Search for the cell housing the specified text and yield its (x, y) center coordinate. 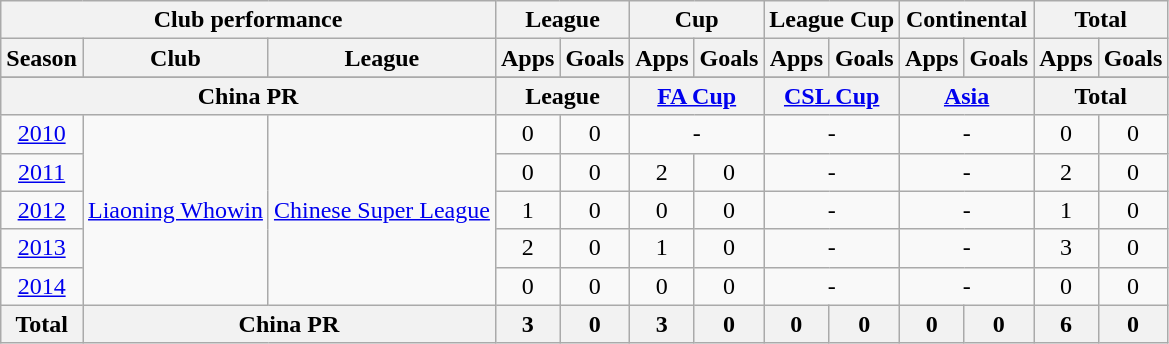
6 (1066, 324)
Club performance (248, 20)
2014 (42, 286)
Asia (967, 96)
CSL Cup (832, 96)
2012 (42, 210)
2011 (42, 172)
Club (175, 58)
Chinese Super League (382, 210)
2013 (42, 248)
League Cup (832, 20)
Liaoning Whowin (175, 210)
Continental (967, 20)
Season (42, 58)
2010 (42, 134)
Cup (697, 20)
FA Cup (697, 96)
